Detect which cell encompasses the target text, then output its (x, y) center coordinate. 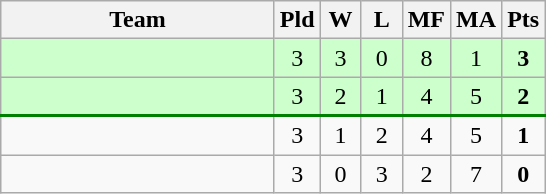
MA (476, 20)
Pts (524, 20)
Team (138, 20)
7 (476, 173)
L (382, 20)
8 (426, 58)
W (340, 20)
Pld (297, 20)
MF (426, 20)
